Search for the cell housing the specified text and yield its [x, y] center coordinate. 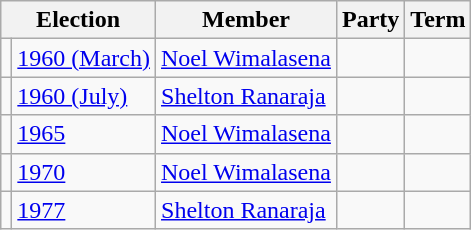
Election [78, 20]
1977 [84, 210]
Member [246, 20]
1970 [84, 172]
1960 (March) [84, 58]
1965 [84, 134]
1960 (July) [84, 96]
Party [370, 20]
Term [438, 20]
